Determine the (X, Y) coordinate at the center of the cell enclosing the given text.  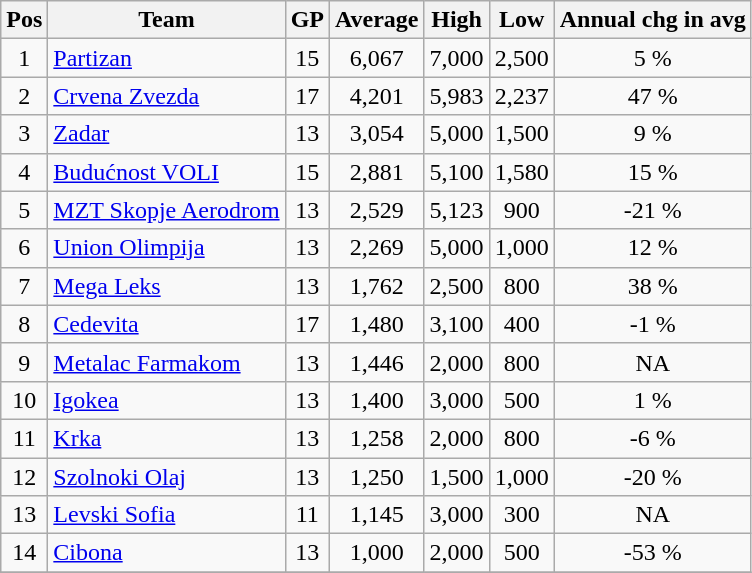
3,100 (456, 324)
1,762 (376, 286)
1,258 (376, 438)
GP (307, 20)
1,145 (376, 515)
5 % (652, 58)
Zadar (166, 134)
9 % (652, 134)
5,983 (456, 96)
-53 % (652, 553)
900 (522, 210)
Mega Leks (166, 286)
-20 % (652, 477)
Pos (24, 20)
Cibona (166, 553)
Team (166, 20)
1,446 (376, 362)
1,580 (522, 172)
7 (24, 286)
1,250 (376, 477)
1 % (652, 400)
8 (24, 324)
1 (24, 58)
5,123 (456, 210)
2,529 (376, 210)
1,400 (376, 400)
6,067 (376, 58)
Igokea (166, 400)
2,881 (376, 172)
5,100 (456, 172)
Metalac Farmakom (166, 362)
Union Olimpija (166, 248)
7,000 (456, 58)
Annual chg in avg (652, 20)
Crvena Zvezda (166, 96)
4,201 (376, 96)
10 (24, 400)
4 (24, 172)
3 (24, 134)
6 (24, 248)
9 (24, 362)
12 % (652, 248)
47 % (652, 96)
Levski Sofia (166, 515)
1,480 (376, 324)
300 (522, 515)
3,054 (376, 134)
2 (24, 96)
14 (24, 553)
Low (522, 20)
400 (522, 324)
Budućnost VOLI (166, 172)
Average (376, 20)
-6 % (652, 438)
Cedevita (166, 324)
MZT Skopje Aerodrom (166, 210)
-1 % (652, 324)
Partizan (166, 58)
15 % (652, 172)
Szolnoki Olaj (166, 477)
12 (24, 477)
Krka (166, 438)
5 (24, 210)
2,237 (522, 96)
2,269 (376, 248)
High (456, 20)
-21 % (652, 210)
38 % (652, 286)
